Identify which cell holds the provided text, then report its (X, Y) central coordinate. 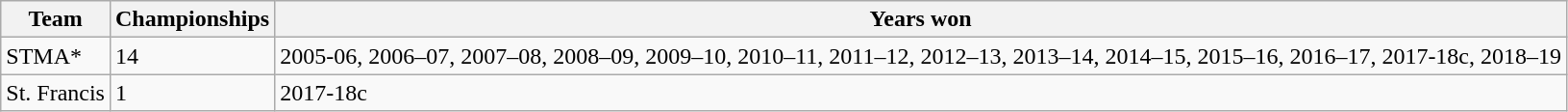
2005-06, 2006–07, 2007–08, 2008–09, 2009–10, 2010–11, 2011–12, 2012–13, 2013–14, 2014–15, 2015–16, 2016–17, 2017-18c, 2018–19 (921, 56)
Years won (921, 19)
STMA* (56, 56)
Team (56, 19)
Championships (192, 19)
14 (192, 56)
1 (192, 93)
St. Francis (56, 93)
2017-18c (921, 93)
